Find where the given text appears and provide that cell's center as [x, y] coordinate. 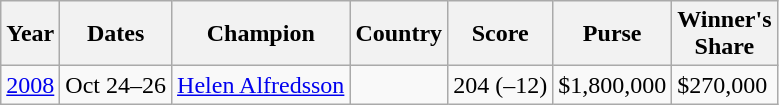
Oct 24–26 [116, 85]
Winner'sShare [724, 34]
Dates [116, 34]
Purse [612, 34]
Score [500, 34]
Year [30, 34]
2008 [30, 85]
Champion [261, 34]
Helen Alfredsson [261, 85]
$1,800,000 [612, 85]
204 (–12) [500, 85]
$270,000 [724, 85]
Country [399, 34]
